Detect which cell encompasses the target text, then output its [x, y] center coordinate. 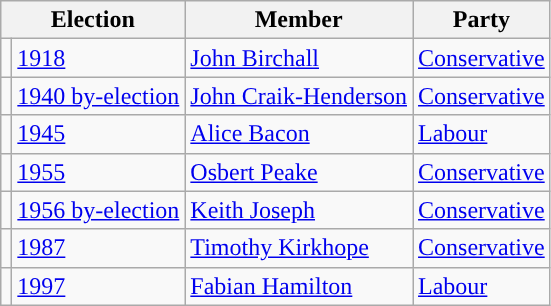
Member [299, 20]
Osbert Peake [299, 172]
1987 [98, 248]
Fabian Hamilton [299, 286]
1956 by-election [98, 210]
1918 [98, 58]
Election [93, 20]
Alice Bacon [299, 134]
1997 [98, 286]
John Craik-Henderson [299, 96]
1945 [98, 134]
Party [482, 20]
Timothy Kirkhope [299, 248]
1955 [98, 172]
John Birchall [299, 58]
Keith Joseph [299, 210]
1940 by-election [98, 96]
